Locate the cell with the specified text and output its [X, Y] center coordinate. 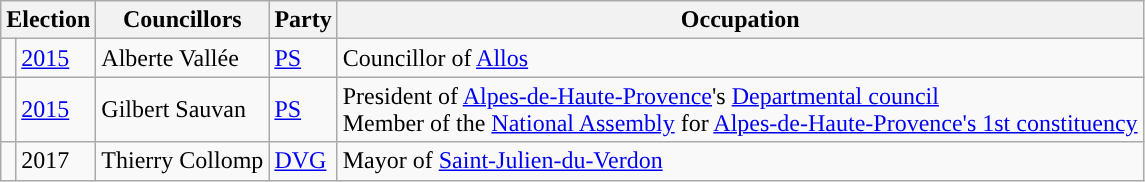
President of Alpes-de-Haute-Provence's Departmental council Member of the National Assembly for Alpes-de-Haute-Provence's 1st constituency [740, 110]
Party [303, 20]
Councillors [182, 20]
Thierry Collomp [182, 161]
Mayor of Saint-Julien-du-Verdon [740, 161]
Councillor of Allos [740, 58]
Gilbert Sauvan [182, 110]
DVG [303, 161]
2017 [56, 161]
Occupation [740, 20]
Election [48, 20]
Alberte Vallée [182, 58]
